Extract the [x, y] coordinate from the center of the cell holding the provided text.  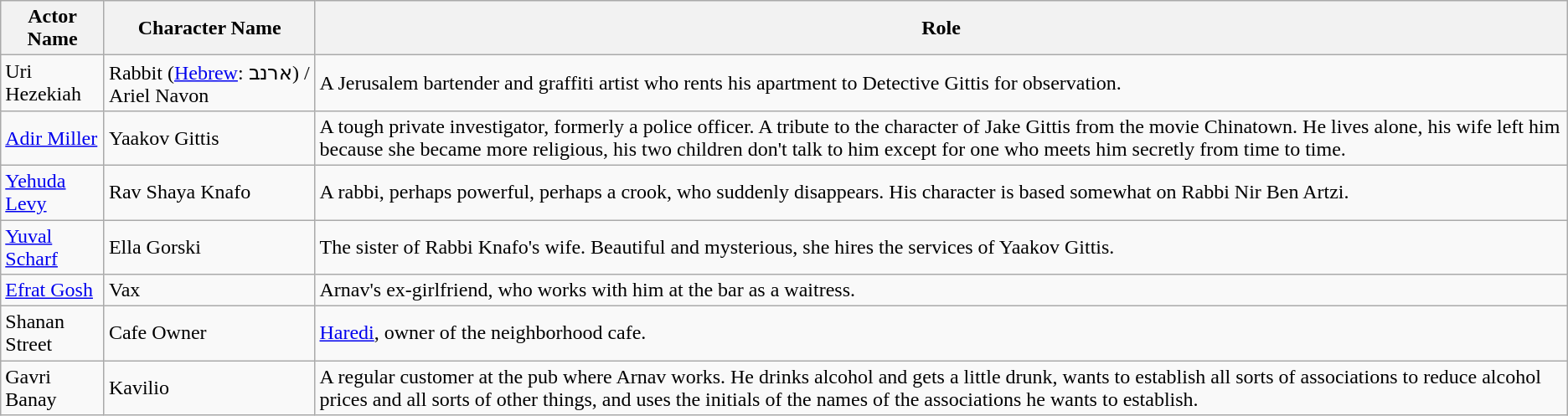
Uri Hezekiah [53, 84]
Yehuda Levy [53, 193]
Kavilio [209, 388]
Gavri Banay [53, 388]
Efrat Gosh [53, 290]
Rabbit (Hebrew: ארנב) / Ariel Navon [209, 84]
Haredi, owner of the neighborhood cafe. [941, 333]
A Jerusalem bartender and graffiti artist who rents his apartment to Detective Gittis for observation. [941, 84]
Role [941, 28]
Ella Gorski [209, 246]
Actor Name [53, 28]
Shanan Street [53, 333]
Character Name [209, 28]
Adir Miller [53, 137]
Yaakov Gittis [209, 137]
Arnav's ex-girlfriend, who works with him at the bar as a waitress. [941, 290]
The sister of Rabbi Knafo's wife. Beautiful and mysterious, she hires the services of Yaakov Gittis. [941, 246]
Vax [209, 290]
Yuval Scharf [53, 246]
Cafe Owner [209, 333]
Rav Shaya Knafo [209, 193]
A rabbi, perhaps powerful, perhaps a crook, who suddenly disappears. His character is based somewhat on Rabbi Nir Ben Artzi. [941, 193]
